For the text-containing cell, return its midpoint in [x, y] coordinate format. 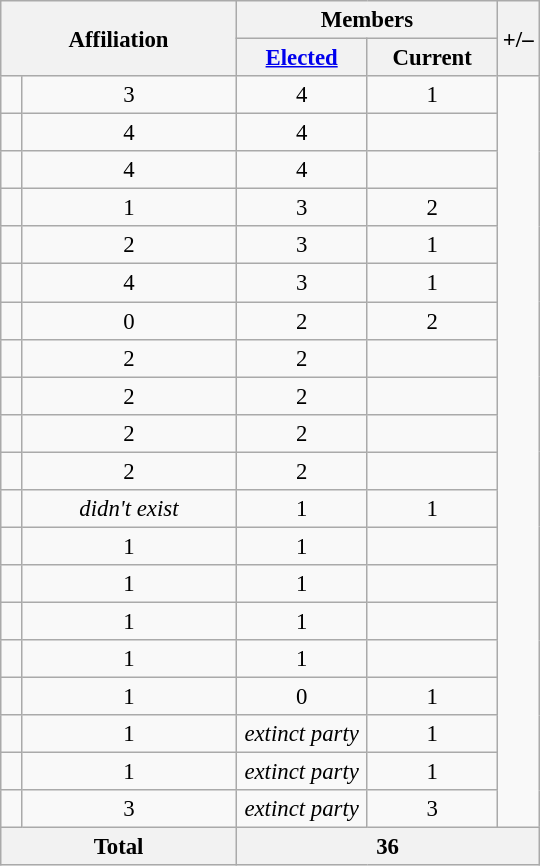
didn't exist [128, 509]
+/– [518, 38]
Affiliation [119, 38]
Members [366, 20]
Elected [302, 58]
Total [119, 847]
36 [387, 847]
Current [432, 58]
